Extract the (X, Y) coordinate from the center of the cell holding the provided text.  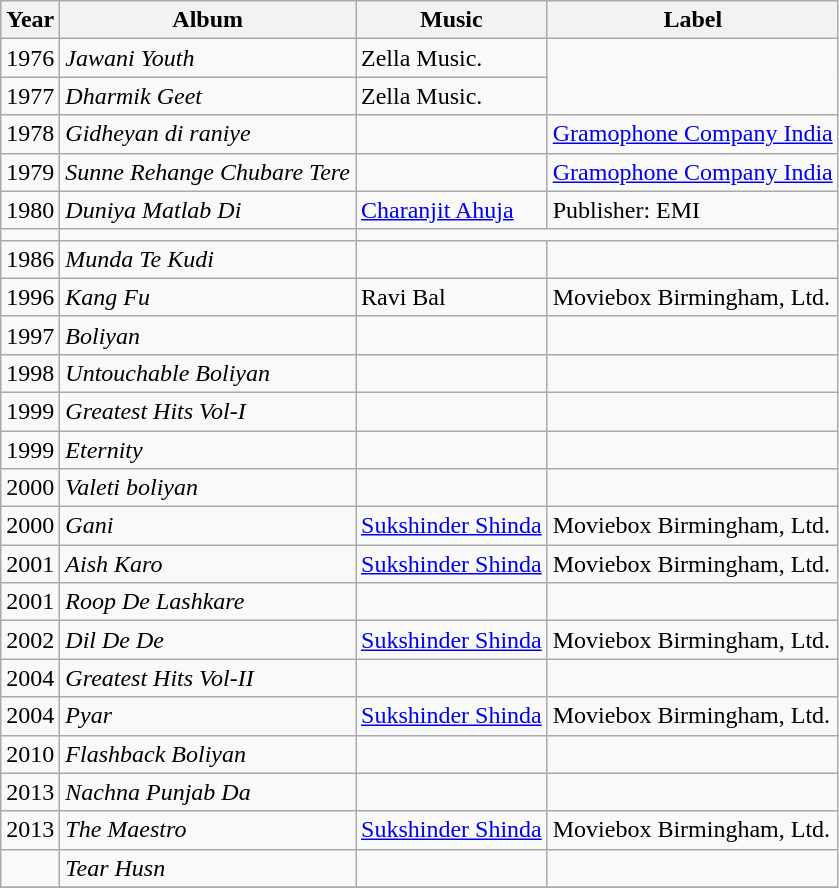
Greatest Hits Vol-I (208, 411)
Year (30, 20)
1979 (30, 172)
2002 (30, 640)
Sunne Rehange Chubare Tere (208, 172)
Eternity (208, 449)
1976 (30, 58)
Label (692, 20)
Tear Husn (208, 868)
Boliyan (208, 335)
1998 (30, 373)
1977 (30, 96)
Jawani Youth (208, 58)
Music (452, 20)
1997 (30, 335)
Nachna Punjab Da (208, 792)
1986 (30, 259)
1996 (30, 297)
Aish Karo (208, 564)
Duniya Matlab Di (208, 210)
Greatest Hits Vol-II (208, 678)
2010 (30, 754)
Kang Fu (208, 297)
Pyar (208, 716)
Untouchable Boliyan (208, 373)
Roop De Lashkare (208, 602)
Charanjit Ahuja (452, 210)
Album (208, 20)
Flashback Boliyan (208, 754)
The Maestro (208, 830)
Ravi Bal (452, 297)
1980 (30, 210)
Munda Te Kudi (208, 259)
1978 (30, 134)
Dil De De (208, 640)
Dharmik Geet (208, 96)
Gani (208, 526)
Gidheyan di raniye (208, 134)
Valeti boliyan (208, 488)
Publisher: EMI (692, 210)
